Capture the cell that displays the provided text and extract its [x, y] central coordinate. 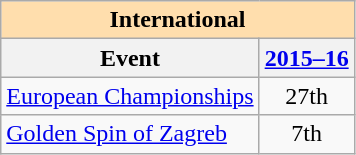
7th [306, 134]
Golden Spin of Zagreb [130, 134]
Event [130, 58]
European Championships [130, 96]
2015–16 [306, 58]
27th [306, 96]
International [178, 20]
